Search for the cell housing the specified text and yield its (X, Y) center coordinate. 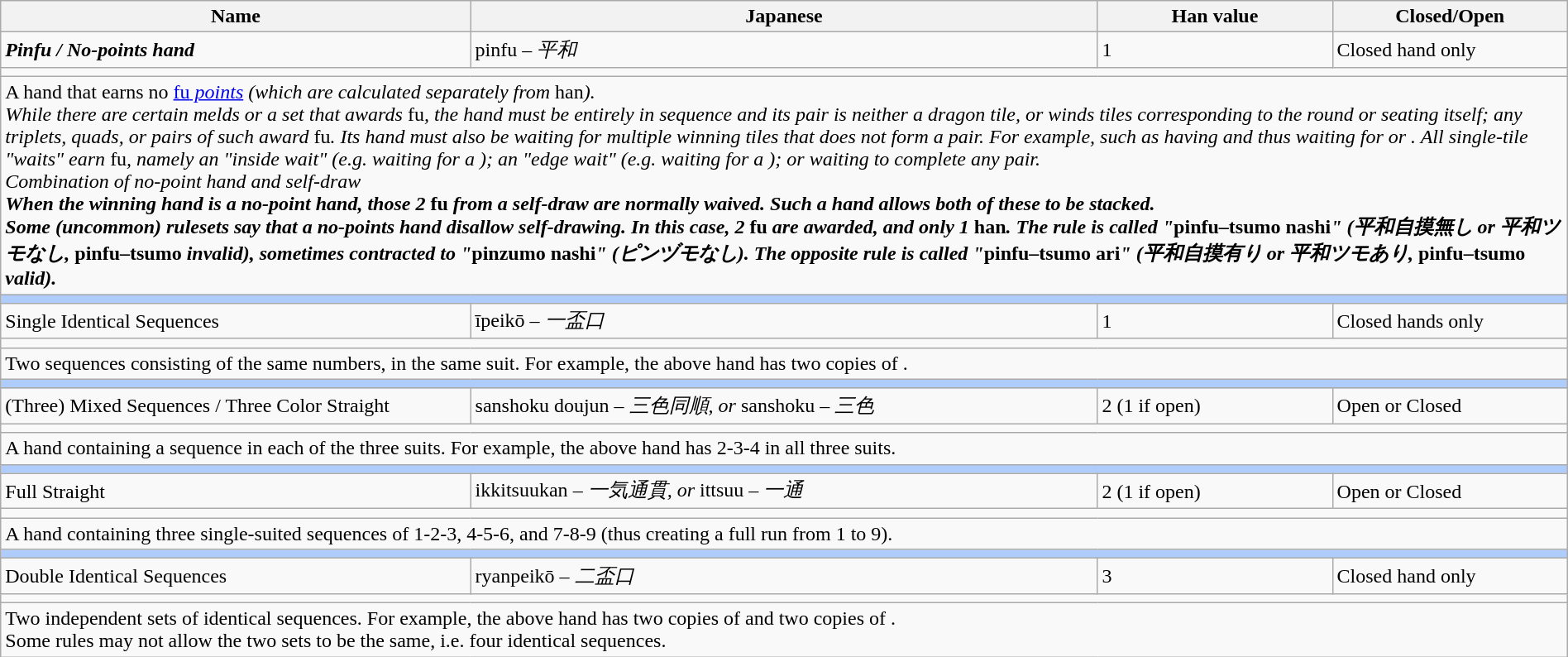
Closed/Open (1450, 17)
Closed hands only (1450, 321)
Japanese (784, 17)
Single Identical Sequences (236, 321)
Double Identical Sequences (236, 576)
Pinfu / No-points hand (236, 50)
3 (1215, 576)
sanshoku doujun – 三色同順, or sanshoku – 三色 (784, 405)
(Three) Mixed Sequences / Three Color Straight (236, 405)
pinfu – 平和 (784, 50)
A hand containing three single-suited sequences of 1-2-3, 4-5-6, and 7-8-9 (thus creating a full run from 1 to 9). (784, 534)
Name (236, 17)
Han value (1215, 17)
Two sequences consisting of the same numbers, in the same suit. For example, the above hand has two copies of . (784, 363)
Full Straight (236, 492)
ryanpeikō – 二盃口 (784, 576)
A hand containing a sequence in each of the three suits. For example, the above hand has 2-3-4 in all three suits. (784, 448)
īpeikō – 一盃口 (784, 321)
ikkitsuukan – 一気通貫, or ittsuu – 一通 (784, 492)
